Capture the cell that displays the provided text and extract its (X, Y) central coordinate. 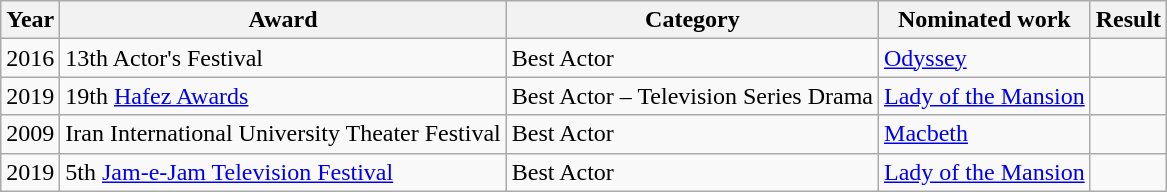
Category (692, 20)
Nominated work (985, 20)
Result (1128, 20)
Odyssey (985, 58)
2016 (30, 58)
Year (30, 20)
Award (283, 20)
5th Jam-e-Jam Television Festival (283, 172)
13th Actor's Festival (283, 58)
Iran International University Theater Festival (283, 134)
19th Hafez Awards (283, 96)
Macbeth (985, 134)
2009 (30, 134)
Best Actor – Television Series Drama (692, 96)
